Identify which cell holds the provided text, then report its [X, Y] central coordinate. 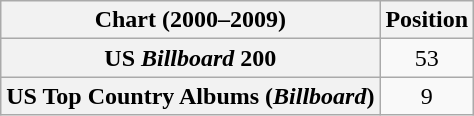
US Top Country Albums (Billboard) [190, 96]
US Billboard 200 [190, 58]
Chart (2000–2009) [190, 20]
9 [427, 96]
Position [427, 20]
53 [427, 58]
